Output the [X, Y] coordinate of the center of the cell containing the given text.  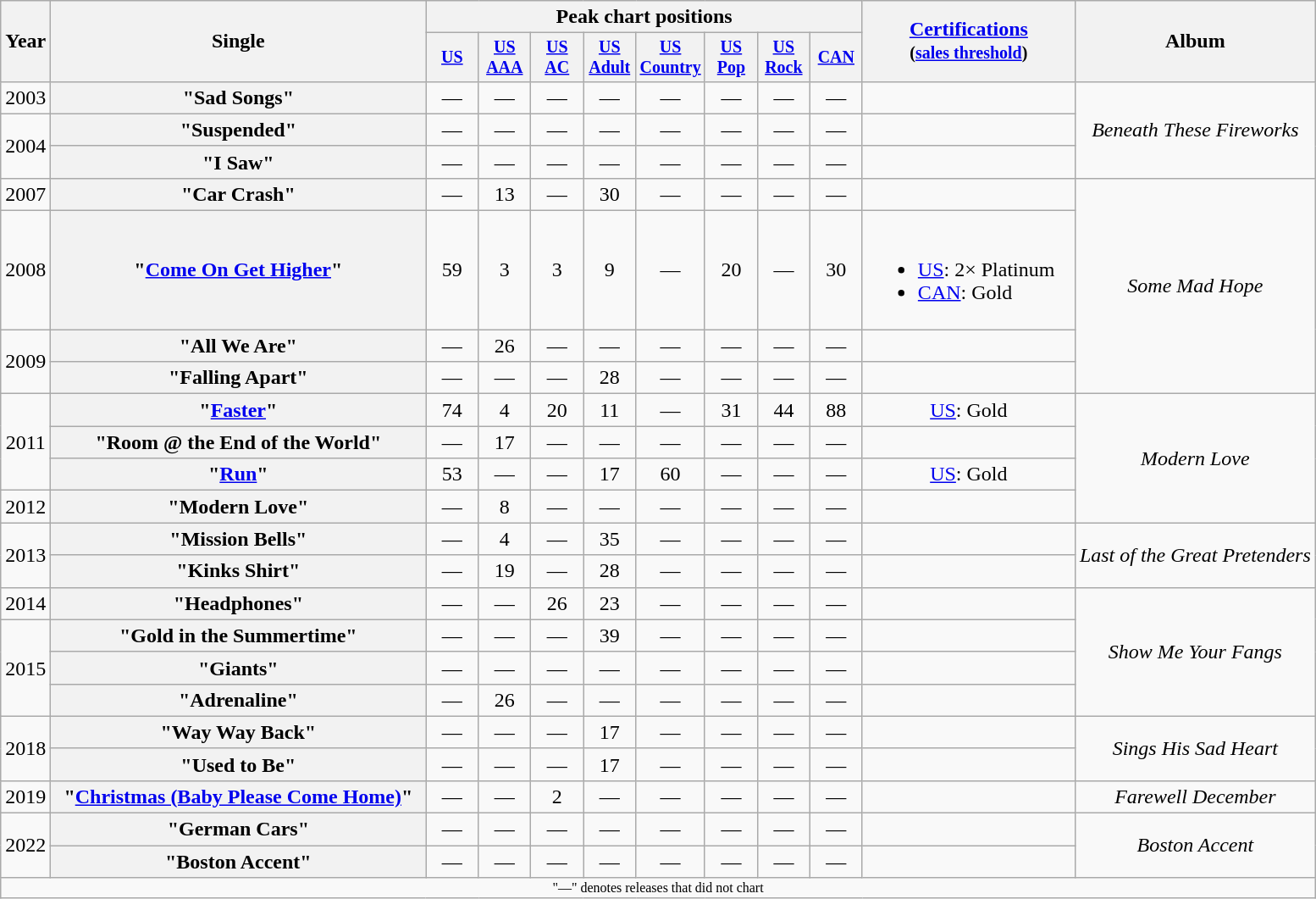
"Used to Be" [239, 764]
"Giants" [239, 668]
44 [783, 410]
"Suspended" [239, 130]
23 [610, 603]
"Mission Bells" [239, 539]
Beneath These Fireworks [1195, 130]
2019 [25, 796]
"Kinks Shirt" [239, 571]
2009 [25, 362]
2004 [25, 146]
US: 2× PlatinumCAN: Gold [969, 270]
31 [731, 410]
59 [452, 270]
Farewell December [1195, 796]
19 [505, 571]
35 [610, 539]
Year [25, 42]
53 [452, 474]
2018 [25, 748]
"I Saw" [239, 162]
US AC [557, 58]
US [452, 58]
2015 [25, 668]
Single [239, 42]
2013 [25, 555]
"Modern Love" [239, 507]
"Falling Apart" [239, 378]
"Adrenaline" [239, 700]
2008 [25, 270]
88 [836, 410]
"Faster" [239, 410]
CAN [836, 58]
2007 [25, 194]
Show Me Your Fangs [1195, 652]
"Boston Accent" [239, 862]
US AAA [505, 58]
"Way Way Back" [239, 732]
US Adult [610, 58]
US Country [671, 58]
2014 [25, 603]
2012 [25, 507]
"Room @ the End of the World" [239, 442]
Boston Accent [1195, 846]
2011 [25, 442]
"German Cars" [239, 830]
Peak chart positions [644, 17]
Modern Love [1195, 458]
USPop [731, 58]
Certifications(sales threshold) [969, 42]
"—" denotes releases that did not chart [659, 888]
2 [557, 796]
2022 [25, 846]
2003 [25, 97]
"Gold in the Summertime" [239, 635]
74 [452, 410]
11 [610, 410]
13 [505, 194]
USRock [783, 58]
39 [610, 635]
8 [505, 507]
"Sad Songs" [239, 97]
Last of the Great Pretenders [1195, 555]
60 [671, 474]
"All We Are" [239, 346]
Sings His Sad Heart [1195, 748]
"Run" [239, 474]
"Car Crash" [239, 194]
9 [610, 270]
"Come On Get Higher" [239, 270]
Album [1195, 42]
"Headphones" [239, 603]
Some Mad Hope [1195, 286]
"Christmas (Baby Please Come Home)" [239, 796]
